Output the [x, y] coordinate of the center of the cell containing the given text.  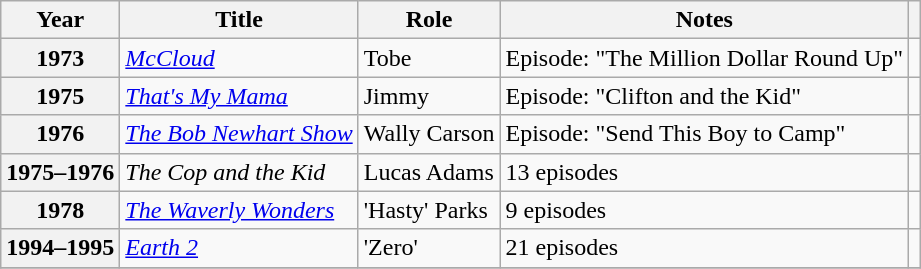
13 episodes [704, 172]
Earth 2 [239, 248]
Jimmy [429, 96]
9 episodes [704, 210]
Year [60, 20]
1994–1995 [60, 248]
Episode: "Clifton and the Kid" [704, 96]
'Zero' [429, 248]
1975 [60, 96]
Role [429, 20]
The Bob Newhart Show [239, 134]
Episode: "Send This Boy to Camp" [704, 134]
Wally Carson [429, 134]
21 episodes [704, 248]
Episode: "The Million Dollar Round Up" [704, 58]
The Cop and the Kid [239, 172]
That's My Mama [239, 96]
Notes [704, 20]
'Hasty' Parks [429, 210]
McCloud [239, 58]
1975–1976 [60, 172]
Lucas Adams [429, 172]
1978 [60, 210]
Title [239, 20]
1976 [60, 134]
Tobe [429, 58]
The Waverly Wonders [239, 210]
1973 [60, 58]
